Scan for the cell matching the given text and deliver its (x, y) coordinate at center. 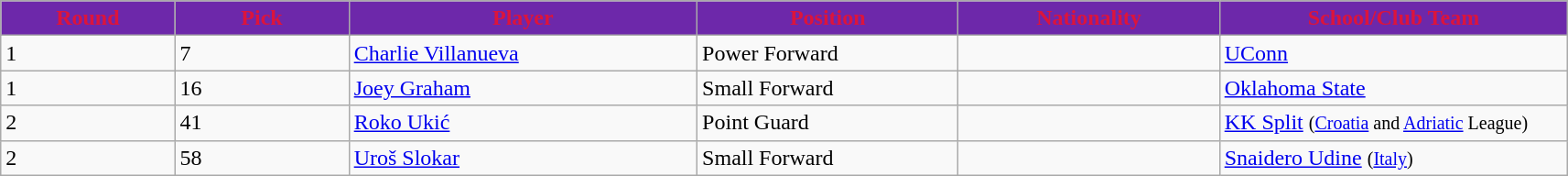
Joey Graham (523, 88)
Round (88, 18)
UConn (1393, 53)
Power Forward (827, 53)
Nationality (1089, 18)
Pick (262, 18)
Charlie Villanueva (523, 53)
Snaidero Udine (Italy) (1393, 158)
Uroš Slokar (523, 158)
Player (523, 18)
58 (262, 158)
7 (262, 53)
School/Club Team (1393, 18)
41 (262, 123)
KK Split (Croatia and Adriatic League) (1393, 123)
16 (262, 88)
Oklahoma State (1393, 88)
Position (827, 18)
Point Guard (827, 123)
Roko Ukić (523, 123)
